Provide the (x, y) coordinate of the cell's center where the given text is located.  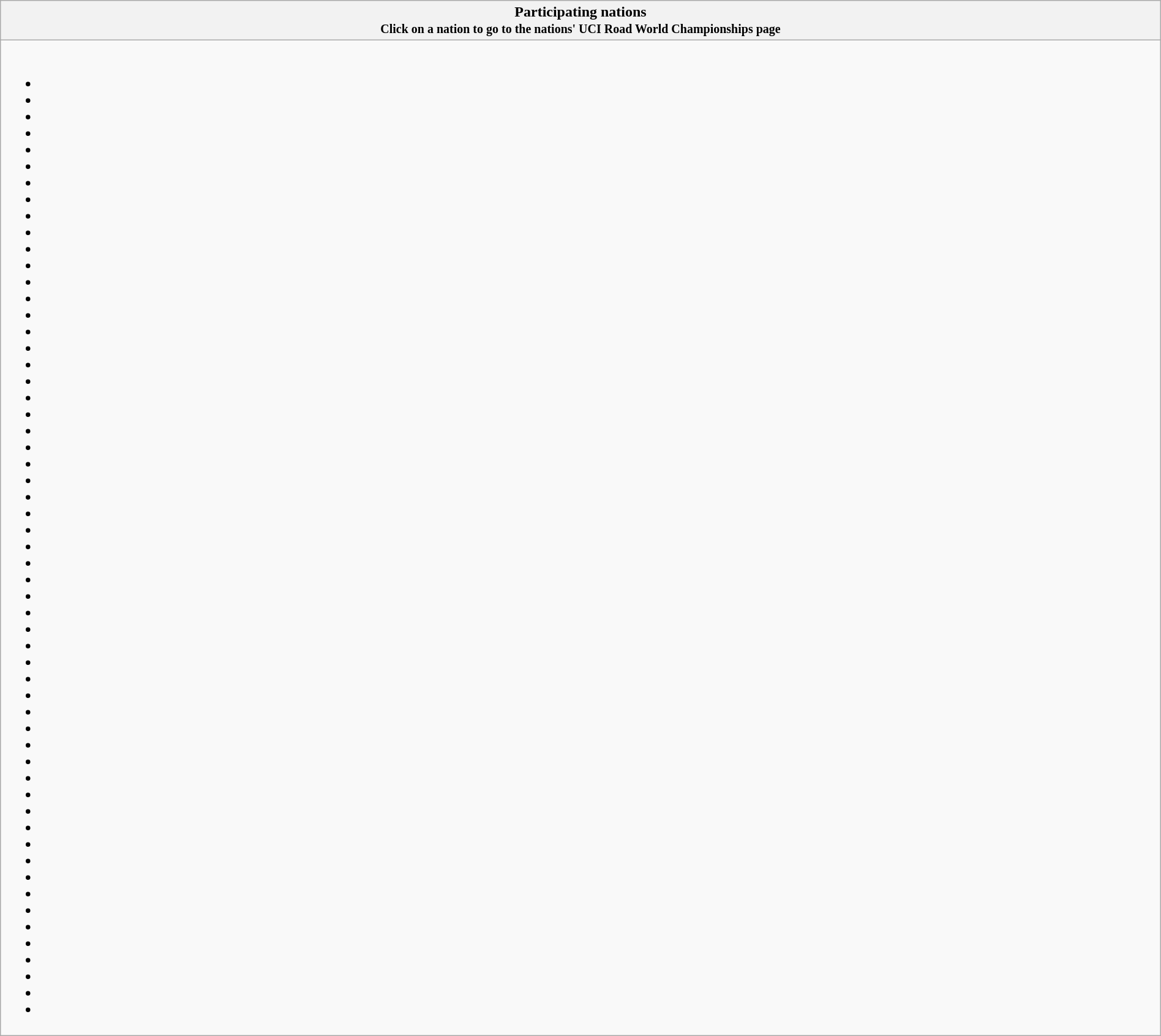
Participating nationsClick on a nation to go to the nations' UCI Road World Championships page (580, 21)
